Pinpoint the cell where the given text exists, returning its (x, y) midpoint coordinate. 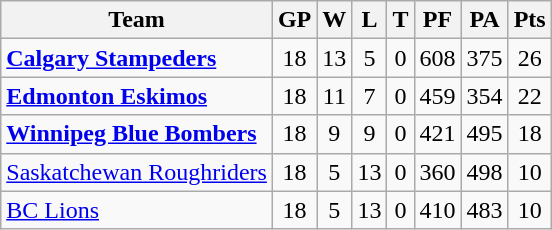
PF (438, 20)
Team (137, 20)
26 (530, 58)
22 (530, 96)
375 (484, 58)
Pts (530, 20)
483 (484, 210)
Calgary Stampeders (137, 58)
W (334, 20)
354 (484, 96)
Edmonton Eskimos (137, 96)
L (370, 20)
410 (438, 210)
495 (484, 134)
7 (370, 96)
Saskatchewan Roughriders (137, 172)
360 (438, 172)
BC Lions (137, 210)
11 (334, 96)
T (400, 20)
498 (484, 172)
GP (294, 20)
459 (438, 96)
Winnipeg Blue Bombers (137, 134)
608 (438, 58)
PA (484, 20)
421 (438, 134)
